Pinpoint the cell where the given text exists, returning its [X, Y] midpoint coordinate. 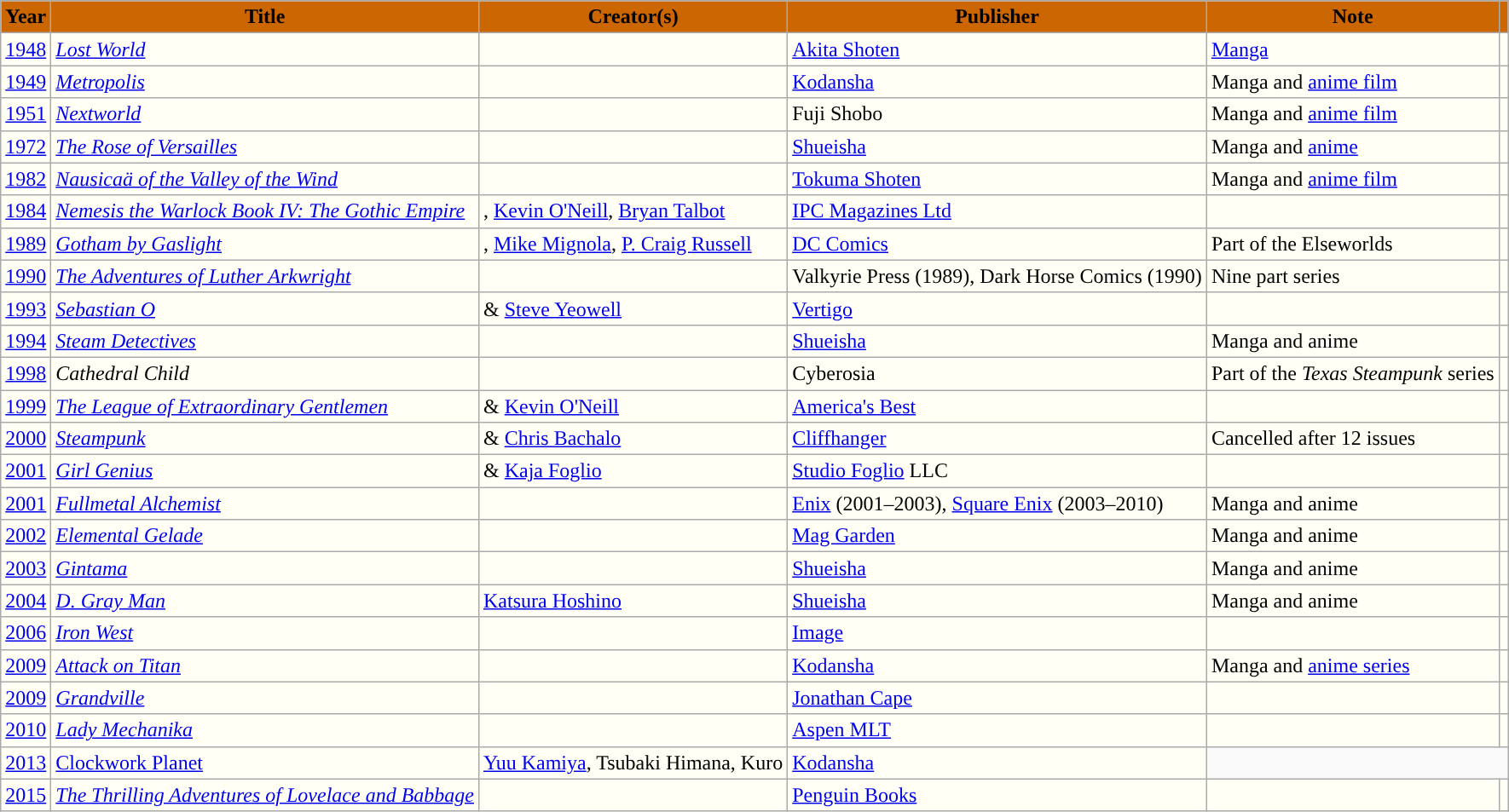
America's Best [997, 406]
& Kevin O'Neill [633, 406]
Manga [1352, 49]
Penguin Books [997, 795]
Elemental Gelade [265, 536]
Steam Detectives [265, 341]
Valkyrie Press (1989), Dark Horse Comics (1990) [997, 276]
Steampunk [265, 439]
Metropolis [265, 82]
2002 [26, 536]
1989 [26, 244]
Cathedral Child [265, 373]
Nemesis the Warlock Book IV: The Gothic Empire [265, 211]
2003 [26, 568]
Cyberosia [997, 373]
D. Gray Man [265, 601]
Girl Genius [265, 471]
Image [997, 633]
Mag Garden [997, 536]
, Mike Mignola, P. Craig Russell [633, 244]
1999 [26, 406]
Cliffhanger [997, 439]
The Rose of Versailles [265, 147]
Note [1352, 17]
Jonathan Cape [997, 698]
The Adventures of Luther Arkwright [265, 276]
Lady Mechanika [265, 730]
Title [265, 17]
Fuji Shobo [997, 114]
1982 [26, 179]
, Kevin O'Neill, Bryan Talbot [633, 211]
The League of Extraordinary Gentlemen [265, 406]
& Kaja Foglio [633, 471]
2013 [26, 763]
Gintama [265, 568]
Clockwork Planet [265, 763]
1984 [26, 211]
Vertigo [997, 308]
Nextworld [265, 114]
Aspen MLT [997, 730]
Studio Foglio LLC [997, 471]
Part of the Elseworlds [1352, 244]
1998 [26, 373]
DC Comics [997, 244]
Manga and anime series [1352, 665]
1994 [26, 341]
& Chris Bachalo [633, 439]
2015 [26, 795]
Katsura Hoshino [633, 601]
1990 [26, 276]
2006 [26, 633]
Grandville [265, 698]
Nine part series [1352, 276]
1949 [26, 82]
Fullmetal Alchemist [265, 504]
Attack on Titan [265, 665]
Iron West [265, 633]
The Thrilling Adventures of Lovelace and Babbage [265, 795]
Nausicaä of the Valley of the Wind [265, 179]
Cancelled after 12 issues [1352, 439]
Lost World [265, 49]
Enix (2001–2003), Square Enix (2003–2010) [997, 504]
1993 [26, 308]
Part of the Texas Steampunk series [1352, 373]
2010 [26, 730]
Creator(s) [633, 17]
1972 [26, 147]
Publisher [997, 17]
& Steve Yeowell [633, 308]
Akita Shoten [997, 49]
2004 [26, 601]
1951 [26, 114]
Yuu Kamiya, Tsubaki Himana, Kuro [633, 763]
Tokuma Shoten [997, 179]
1948 [26, 49]
IPC Magazines Ltd [997, 211]
Year [26, 17]
Gotham by Gaslight [265, 244]
Sebastian O [265, 308]
2000 [26, 439]
